Determine the [x, y] coordinate at the center of the cell enclosing the given text.  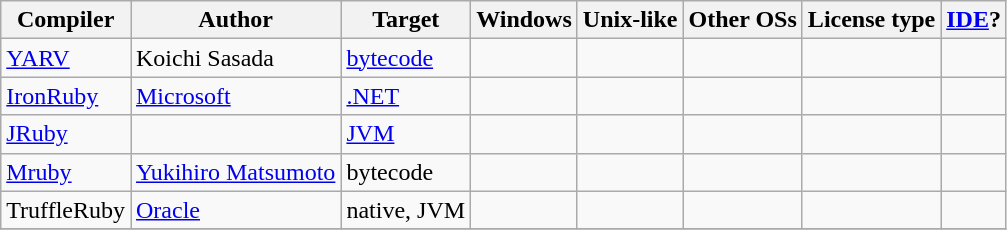
JVM [406, 134]
Unix-like [630, 20]
YARV [66, 58]
Koichi Sasada [235, 58]
IDE? [974, 20]
Windows [524, 20]
Microsoft [235, 96]
JRuby [66, 134]
Author [235, 20]
Oracle [235, 210]
Target [406, 20]
TruffleRuby [66, 210]
Compiler [66, 20]
IronRuby [66, 96]
Other OSs [742, 20]
License type [871, 20]
native, JVM [406, 210]
Mruby [66, 172]
.NET [406, 96]
Yukihiro Matsumoto [235, 172]
